Provide the (x, y) coordinate of the cell's center where the given text is located.  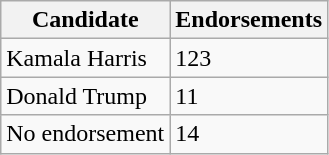
Kamala Harris (86, 58)
Candidate (86, 20)
Endorsements (249, 20)
123 (249, 58)
Donald Trump (86, 96)
11 (249, 96)
14 (249, 134)
No endorsement (86, 134)
